From the cell containing the given text, extract its center point as (x, y) coordinate. 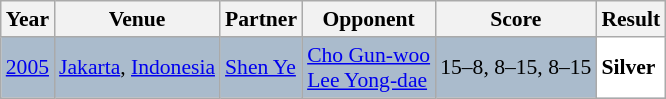
Year (28, 19)
Opponent (368, 19)
Result (630, 19)
Partner (261, 19)
Cho Gun-woo Lee Yong-dae (368, 68)
15–8, 8–15, 8–15 (516, 68)
Shen Ye (261, 68)
Venue (137, 19)
2005 (28, 68)
Jakarta, Indonesia (137, 68)
Silver (630, 68)
Score (516, 19)
